Locate the cell with the specified text and output its [X, Y] center coordinate. 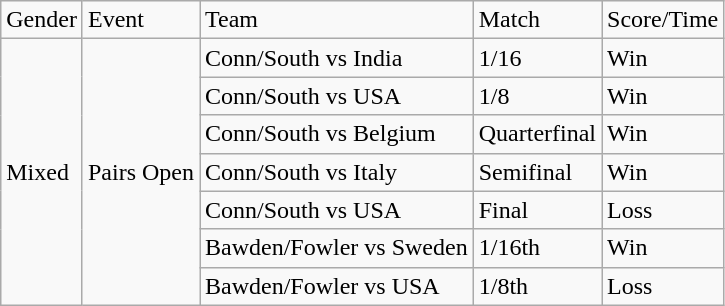
Pairs Open [140, 172]
Bawden/Fowler vs USA [337, 286]
Mixed [42, 172]
1/8th [537, 286]
Team [337, 20]
Conn/South vs Italy [337, 172]
Bawden/Fowler vs Sweden [337, 248]
Final [537, 210]
Match [537, 20]
Score/Time [663, 20]
1/16 [537, 58]
Conn/South vs Belgium [337, 134]
Conn/South vs India [337, 58]
Semifinal [537, 172]
Quarterfinal [537, 134]
1/8 [537, 96]
Event [140, 20]
1/16th [537, 248]
Gender [42, 20]
